Pinpoint the cell where the given text exists, returning its (x, y) midpoint coordinate. 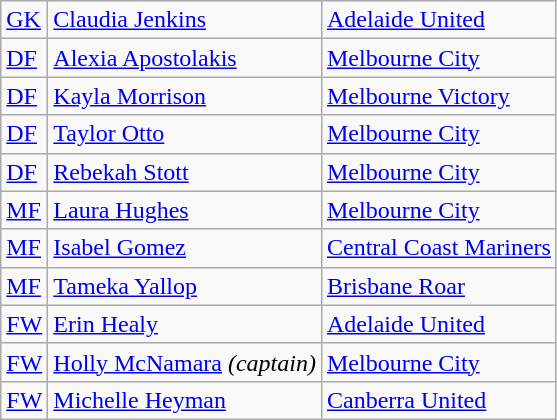
Claudia Jenkins (185, 20)
Canberra United (438, 400)
Brisbane Roar (438, 286)
Erin Healy (185, 324)
Melbourne Victory (438, 96)
Central Coast Mariners (438, 248)
Kayla Morrison (185, 96)
Taylor Otto (185, 134)
Alexia Apostolakis (185, 58)
GK (24, 20)
Rebekah Stott (185, 172)
Laura Hughes (185, 210)
Isabel Gomez (185, 248)
Michelle Heyman (185, 400)
Tameka Yallop (185, 286)
Holly McNamara (captain) (185, 362)
